Capture the cell that displays the provided text and extract its [X, Y] central coordinate. 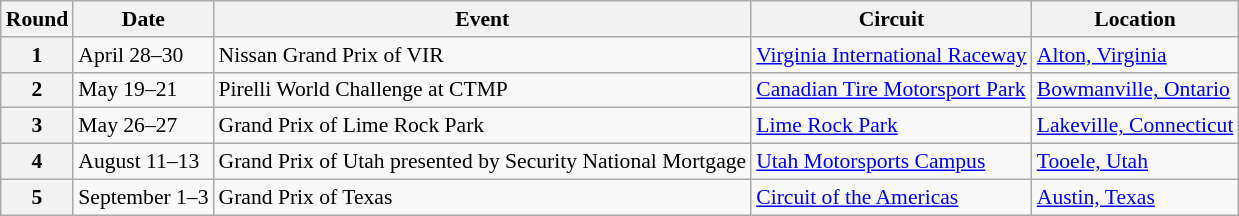
1 [38, 55]
5 [38, 197]
4 [38, 162]
Canadian Tire Motorsport Park [892, 90]
Lime Rock Park [892, 126]
3 [38, 126]
May 19–21 [143, 90]
Bowmanville, Ontario [1136, 90]
Austin, Texas [1136, 197]
2 [38, 90]
April 28–30 [143, 55]
Tooele, Utah [1136, 162]
Circuit [892, 19]
August 11–13 [143, 162]
Location [1136, 19]
Event [483, 19]
Date [143, 19]
Alton, Virginia [1136, 55]
September 1–3 [143, 197]
Pirelli World Challenge at CTMP [483, 90]
Circuit of the Americas [892, 197]
Grand Prix of Utah presented by Security National Mortgage [483, 162]
Grand Prix of Texas [483, 197]
Lakeville, Connecticut [1136, 126]
May 26–27 [143, 126]
Grand Prix of Lime Rock Park [483, 126]
Round [38, 19]
Virginia International Raceway [892, 55]
Nissan Grand Prix of VIR [483, 55]
Utah Motorsports Campus [892, 162]
